Detect which cell encompasses the target text, then output its (X, Y) center coordinate. 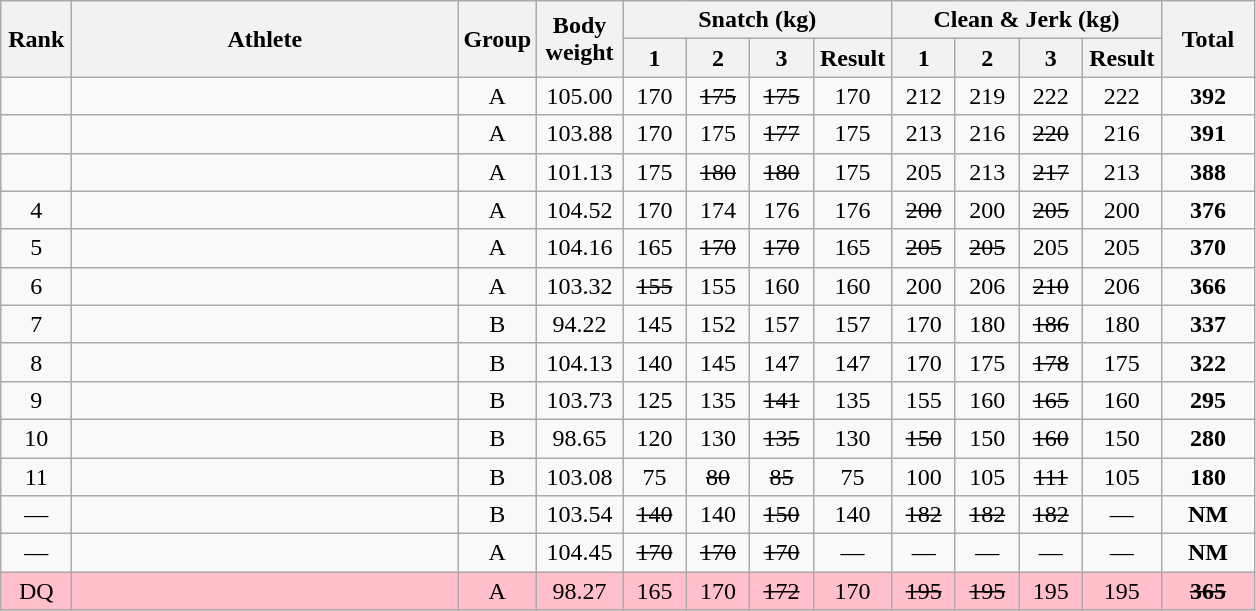
103.08 (580, 477)
104.45 (580, 553)
337 (1208, 324)
111 (1051, 477)
Rank (36, 39)
6 (36, 286)
376 (1208, 210)
104.13 (580, 362)
103.73 (580, 400)
Body weight (580, 39)
80 (718, 477)
104.52 (580, 210)
DQ (36, 591)
366 (1208, 286)
392 (1208, 96)
220 (1051, 134)
7 (36, 324)
104.16 (580, 248)
Snatch (kg) (758, 20)
94.22 (580, 324)
101.13 (580, 172)
172 (782, 591)
Total (1208, 39)
85 (782, 477)
Athlete (265, 39)
177 (782, 134)
103.32 (580, 286)
141 (782, 400)
9 (36, 400)
Group (498, 39)
11 (36, 477)
365 (1208, 591)
280 (1208, 438)
100 (924, 477)
217 (1051, 172)
219 (987, 96)
98.65 (580, 438)
98.27 (580, 591)
152 (718, 324)
Clean & Jerk (kg) (1026, 20)
10 (36, 438)
125 (655, 400)
103.54 (580, 515)
295 (1208, 400)
322 (1208, 362)
391 (1208, 134)
8 (36, 362)
105.00 (580, 96)
5 (36, 248)
370 (1208, 248)
210 (1051, 286)
388 (1208, 172)
178 (1051, 362)
4 (36, 210)
212 (924, 96)
120 (655, 438)
174 (718, 210)
186 (1051, 324)
103.88 (580, 134)
